Extract the [x, y] coordinate from the center of the cell holding the provided text.  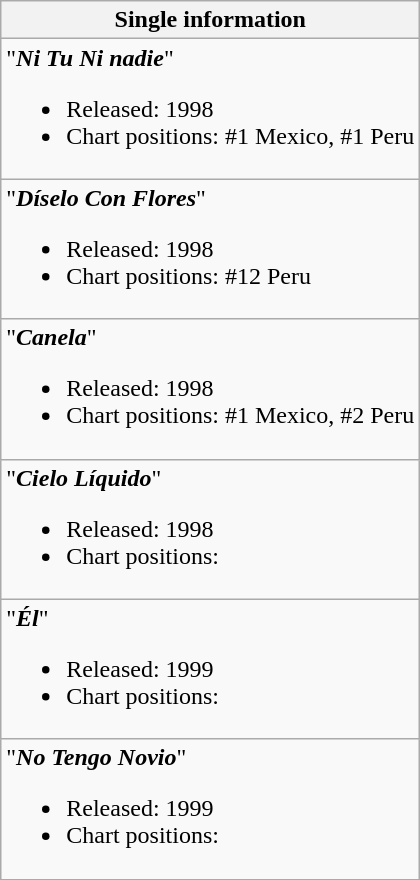
Single information [210, 20]
"Ni Tu Ni nadie"Released: 1998Chart positions: #1 Mexico, #1 Peru [210, 109]
"Él"Released: 1999Chart positions: [210, 669]
"Canela"Released: 1998Chart positions: #1 Mexico, #2 Peru [210, 389]
"Cielo Líquido"Released: 1998Chart positions: [210, 529]
"No Tengo Novio"Released: 1999Chart positions: [210, 809]
"Díselo Con Flores"Released: 1998Chart positions: #12 Peru [210, 249]
